Provide the (X, Y) coordinate of the cell's center where the given text is located.  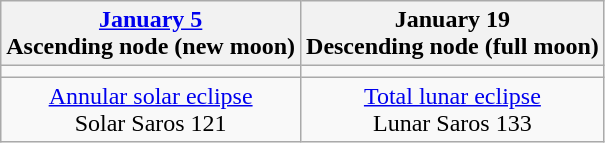
Total lunar eclipseLunar Saros 133 (453, 110)
January 5Ascending node (new moon) (151, 34)
Annular solar eclipseSolar Saros 121 (151, 110)
January 19Descending node (full moon) (453, 34)
